Extract the [x, y] coordinate from the center of the cell holding the provided text.  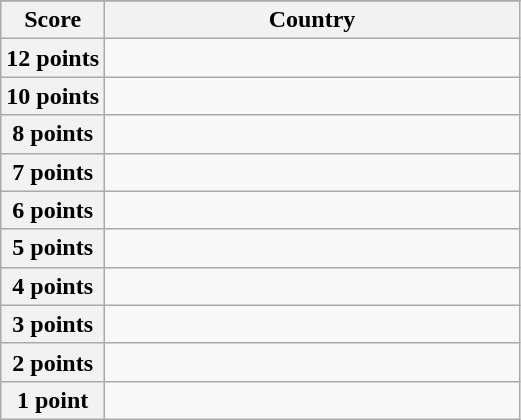
6 points [53, 210]
Score [53, 20]
12 points [53, 58]
4 points [53, 286]
8 points [53, 134]
7 points [53, 172]
2 points [53, 362]
5 points [53, 248]
10 points [53, 96]
1 point [53, 400]
Country [312, 20]
3 points [53, 324]
